Provide the [X, Y] coordinate of the cell's center where the given text is located.  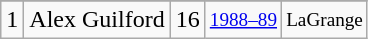
16 [188, 20]
1 [12, 20]
LaGrange [325, 20]
Alex Guilford [97, 20]
1988–89 [243, 20]
